Search for the cell housing the specified text and yield its (x, y) center coordinate. 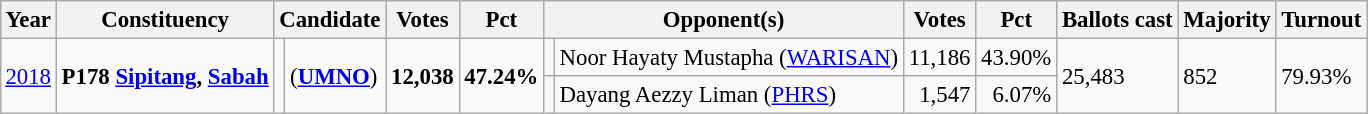
Candidate (330, 20)
47.24% (502, 76)
852 (1227, 76)
11,186 (939, 57)
79.93% (1322, 76)
Majority (1227, 20)
Ballots cast (1118, 20)
25,483 (1118, 76)
Opponent(s) (724, 20)
Noor Hayaty Mustapha (WARISAN) (728, 57)
1,547 (939, 95)
12,038 (422, 76)
(UMNO) (336, 76)
43.90% (1016, 57)
6.07% (1016, 95)
Turnout (1322, 20)
Year (28, 20)
Dayang Aezzy Liman (PHRS) (728, 95)
P178 Sipitang, Sabah (165, 76)
2018 (28, 76)
Constituency (165, 20)
